Scan for the cell matching the given text and deliver its [X, Y] coordinate at center. 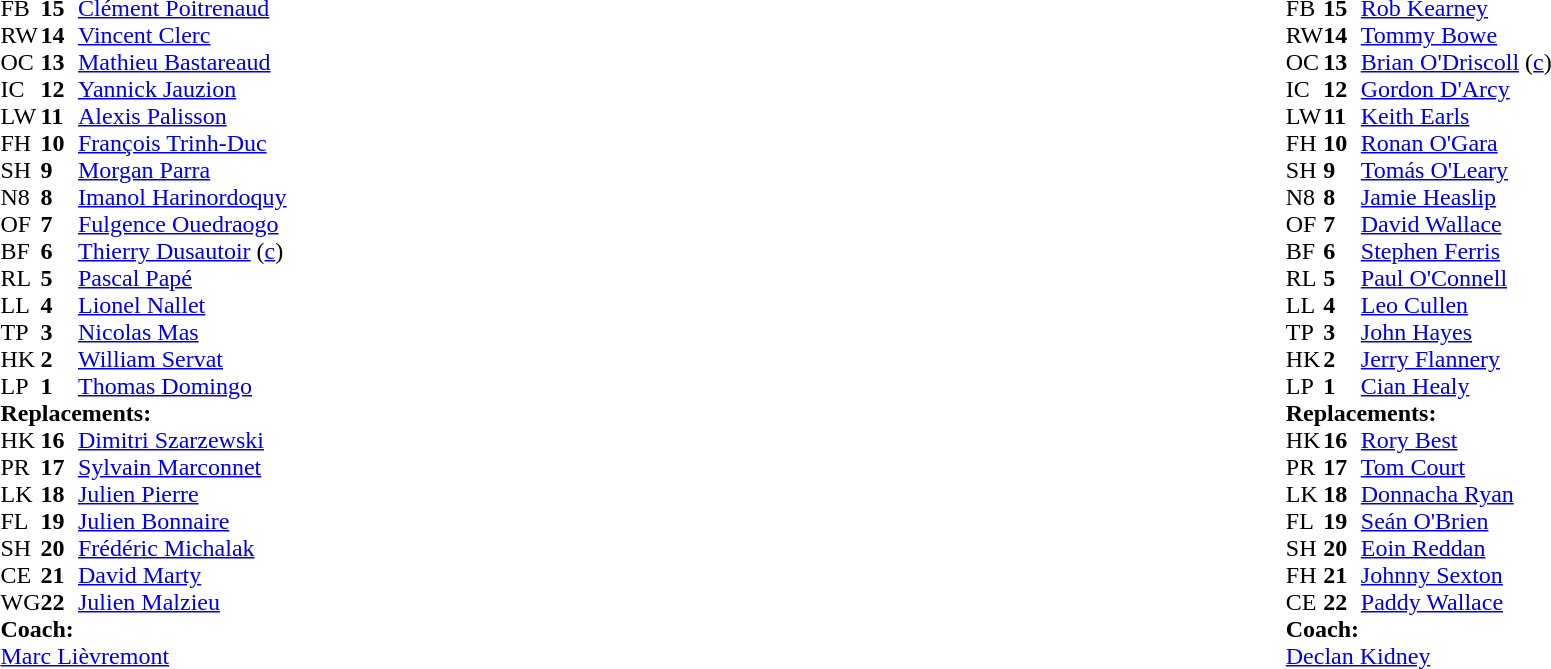
Yannick Jauzion [182, 90]
Mathieu Bastareaud [182, 62]
Marc Lièvremont [143, 656]
Thierry Dusautoir (c) [182, 252]
Thomas Domingo [182, 386]
Sylvain Marconnet [182, 468]
Replacements: [143, 414]
Morgan Parra [182, 170]
Julien Pierre [182, 494]
Dimitri Szarzewski [182, 440]
Julien Bonnaire [182, 522]
Vincent Clerc [182, 36]
Frédéric Michalak [182, 548]
Pascal Papé [182, 278]
David Marty [182, 576]
Imanol Harinordoquy [182, 198]
Nicolas Mas [182, 332]
Coach: [143, 630]
Fulgence Ouedraogo [182, 224]
WG [20, 602]
François Trinh-Duc [182, 144]
Alexis Palisson [182, 116]
Lionel Nallet [182, 306]
William Servat [182, 360]
Julien Malzieu [182, 602]
